From the cell containing the given text, extract its center point as [x, y] coordinate. 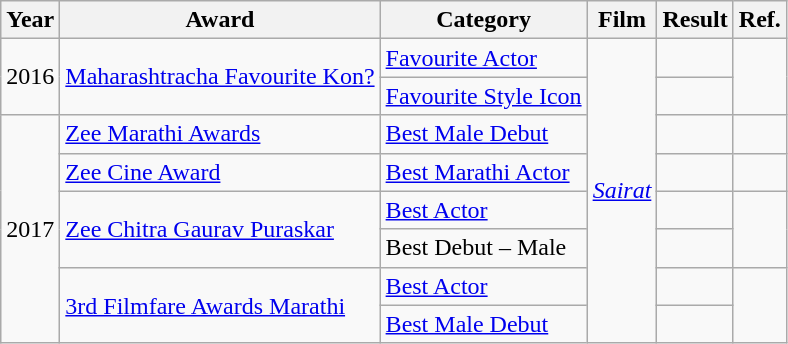
Category [484, 20]
2016 [30, 77]
Result [695, 20]
Maharashtracha Favourite Kon? [220, 77]
Best Debut – Male [484, 248]
Ref. [760, 20]
Favourite Actor [484, 58]
Best Marathi Actor [484, 172]
Zee Cine Award [220, 172]
Film [622, 20]
Zee Chitra Gaurav Puraskar [220, 229]
3rd Filmfare Awards Marathi [220, 305]
Zee Marathi Awards [220, 134]
Award [220, 20]
2017 [30, 229]
Favourite Style Icon [484, 96]
Sairat [622, 191]
Year [30, 20]
